Provide the (x, y) coordinate of the cell's center where the given text is located.  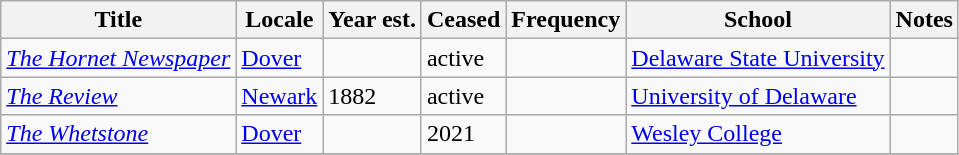
University of Delaware (758, 96)
Wesley College (758, 134)
School (758, 20)
Title (118, 20)
Frequency (566, 20)
The Hornet Newspaper (118, 58)
Ceased (463, 20)
1882 (372, 96)
The Review (118, 96)
Notes (924, 20)
Locale (280, 20)
Newark (280, 96)
2021 (463, 134)
Delaware State University (758, 58)
The Whetstone (118, 134)
Year est. (372, 20)
